Locate the cell with the specified text and output its (x, y) center coordinate. 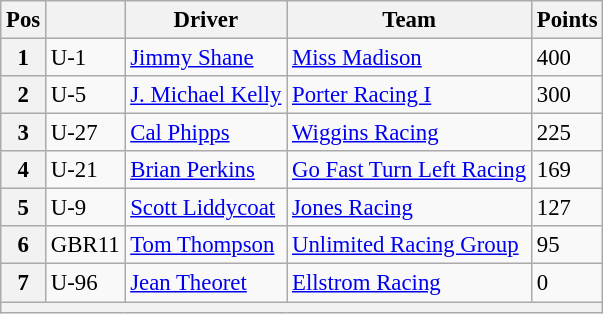
U-21 (86, 170)
169 (566, 170)
5 (24, 208)
Porter Racing I (410, 95)
U-27 (86, 133)
400 (566, 58)
GBR11 (86, 245)
Team (410, 20)
Jean Theoret (206, 283)
Miss Madison (410, 58)
6 (24, 245)
127 (566, 208)
Wiggins Racing (410, 133)
U-9 (86, 208)
Unlimited Racing Group (410, 245)
Jimmy Shane (206, 58)
Driver (206, 20)
Go Fast Turn Left Racing (410, 170)
Scott Liddycoat (206, 208)
U-96 (86, 283)
U-5 (86, 95)
225 (566, 133)
Pos (24, 20)
Cal Phipps (206, 133)
7 (24, 283)
4 (24, 170)
3 (24, 133)
1 (24, 58)
Brian Perkins (206, 170)
U-1 (86, 58)
Ellstrom Racing (410, 283)
J. Michael Kelly (206, 95)
Tom Thompson (206, 245)
95 (566, 245)
Points (566, 20)
Jones Racing (410, 208)
300 (566, 95)
0 (566, 283)
2 (24, 95)
